From the cell containing the given text, extract its center point as [X, Y] coordinate. 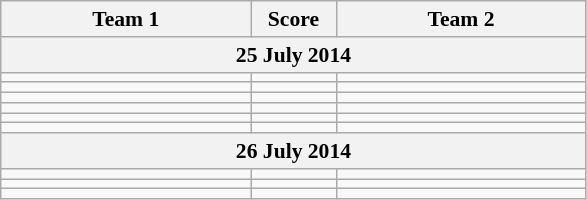
Score [294, 19]
25 July 2014 [294, 55]
Team 2 [461, 19]
26 July 2014 [294, 151]
Team 1 [126, 19]
